Identify which cell holds the provided text, then report its (X, Y) central coordinate. 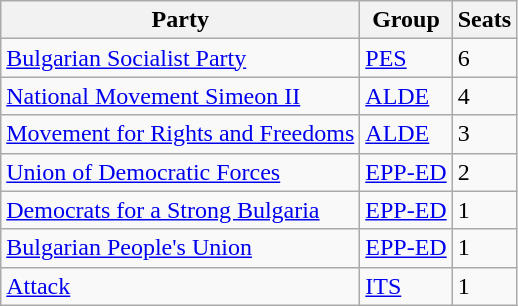
2 (484, 172)
Bulgarian People's Union (180, 248)
PES (406, 58)
Movement for Rights and Freedoms (180, 134)
Party (180, 20)
4 (484, 96)
Bulgarian Socialist Party (180, 58)
Democrats for a Strong Bulgaria (180, 210)
Seats (484, 20)
6 (484, 58)
Union of Democratic Forces (180, 172)
3 (484, 134)
Group (406, 20)
Attack (180, 286)
ITS (406, 286)
National Movement Simeon II (180, 96)
